Provide the [X, Y] coordinate of the cell's center where the given text is located.  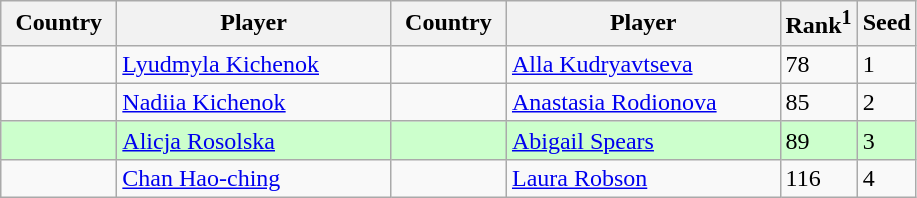
78 [818, 64]
85 [818, 102]
Lyudmyla Kichenok [254, 64]
2 [886, 102]
3 [886, 140]
4 [886, 178]
Alicja Rosolska [254, 140]
Abigail Spears [643, 140]
Rank1 [818, 24]
Anastasia Rodionova [643, 102]
Nadiia Kichenok [254, 102]
Chan Hao-ching [254, 178]
Alla Kudryavtseva [643, 64]
Laura Robson [643, 178]
1 [886, 64]
Seed [886, 24]
89 [818, 140]
116 [818, 178]
